From the cell containing the given text, extract its center point as (x, y) coordinate. 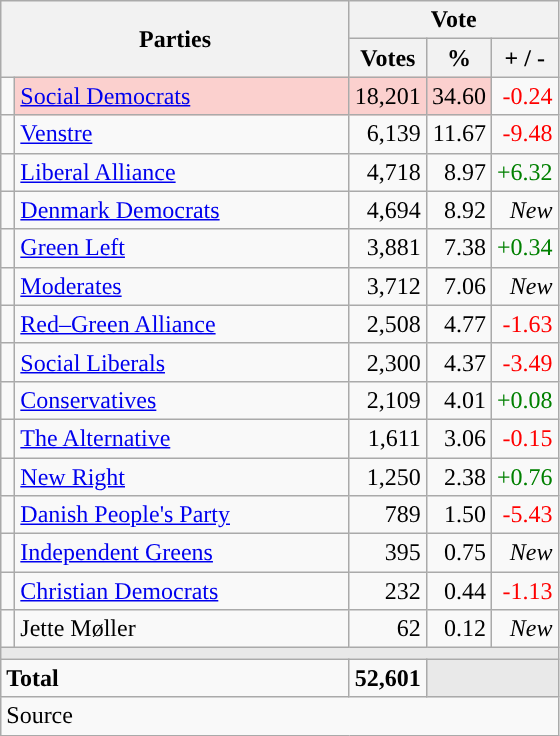
8.97 (458, 172)
4.37 (458, 362)
2,508 (388, 324)
-1.63 (524, 324)
Moderates (182, 286)
4,718 (388, 172)
7.38 (458, 248)
Social Democrats (182, 96)
4.77 (458, 324)
+0.34 (524, 248)
2.38 (458, 477)
+ / - (524, 58)
34.60 (458, 96)
6,139 (388, 134)
Conservatives (182, 400)
2,300 (388, 362)
8.92 (458, 210)
0.12 (458, 629)
-3.49 (524, 362)
Christian Democrats (182, 591)
+6.32 (524, 172)
Votes (388, 58)
7.06 (458, 286)
2,109 (388, 400)
Vote (454, 20)
-1.13 (524, 591)
3,712 (388, 286)
-0.15 (524, 438)
1.50 (458, 515)
0.75 (458, 553)
+0.76 (524, 477)
1,611 (388, 438)
395 (388, 553)
Venstre (182, 134)
0.44 (458, 591)
Liberal Alliance (182, 172)
Denmark Democrats (182, 210)
4,694 (388, 210)
Independent Greens (182, 553)
Parties (176, 39)
Total (176, 678)
62 (388, 629)
232 (388, 591)
Red–Green Alliance (182, 324)
-5.43 (524, 515)
Source (280, 716)
New Right (182, 477)
Jette Møller (182, 629)
11.67 (458, 134)
3,881 (388, 248)
52,601 (388, 678)
+0.08 (524, 400)
Green Left (182, 248)
Danish People's Party (182, 515)
-9.48 (524, 134)
Social Liberals (182, 362)
-0.24 (524, 96)
The Alternative (182, 438)
3.06 (458, 438)
% (458, 58)
4.01 (458, 400)
1,250 (388, 477)
789 (388, 515)
18,201 (388, 96)
